Identify which cell holds the provided text, then report its [x, y] central coordinate. 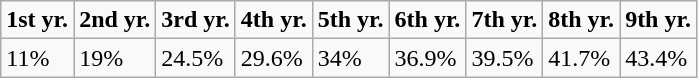
39.5% [504, 58]
41.7% [582, 58]
36.9% [428, 58]
5th yr. [350, 20]
9th yr. [658, 20]
1st yr. [38, 20]
24.5% [196, 58]
43.4% [658, 58]
11% [38, 58]
34% [350, 58]
19% [115, 58]
3rd yr. [196, 20]
29.6% [274, 58]
2nd yr. [115, 20]
6th yr. [428, 20]
4th yr. [274, 20]
8th yr. [582, 20]
7th yr. [504, 20]
